Capture the cell that displays the provided text and extract its [x, y] central coordinate. 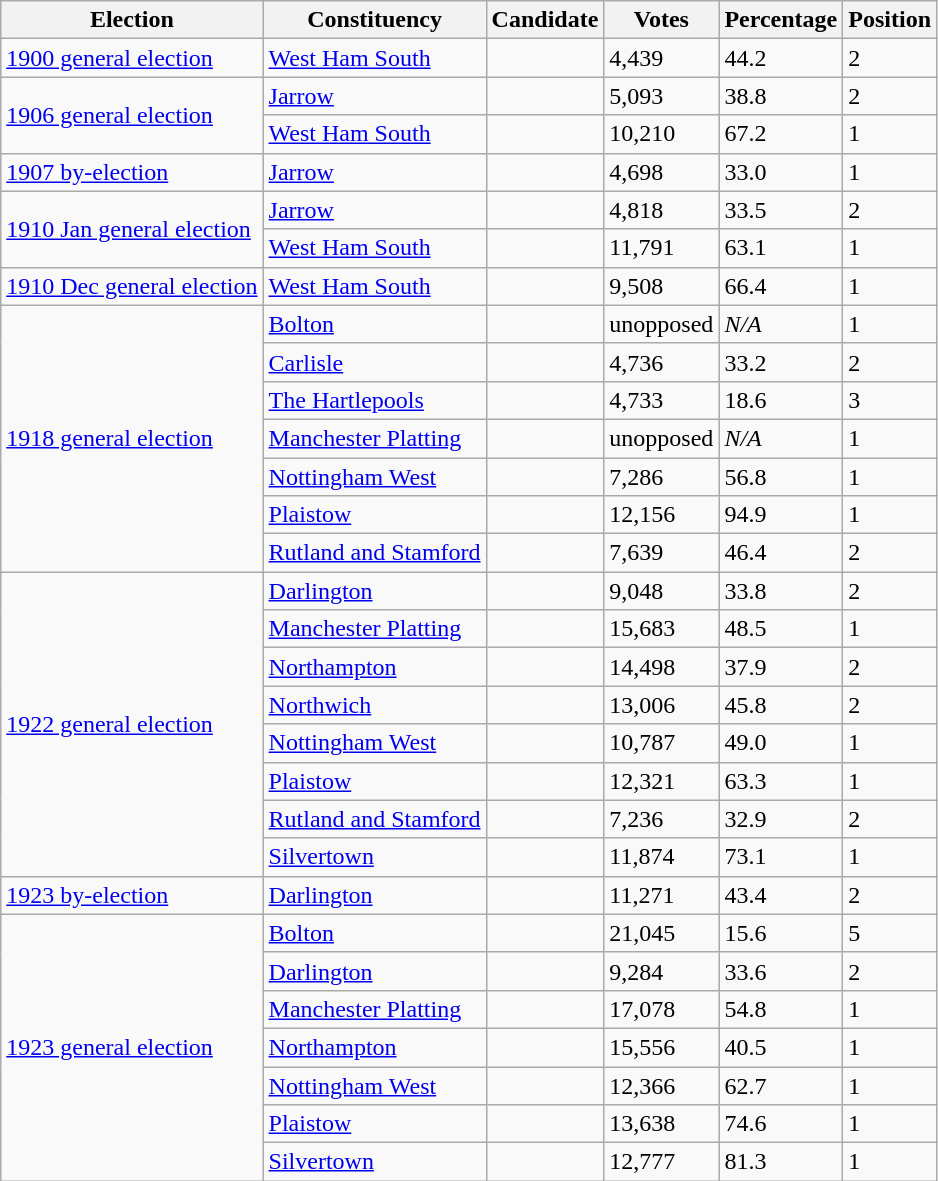
21,045 [662, 933]
1910 Jan general election [132, 229]
94.9 [781, 515]
Candidate [545, 20]
1923 by-election [132, 895]
11,874 [662, 857]
13,638 [662, 1124]
48.5 [781, 629]
1900 general election [132, 58]
15,683 [662, 629]
66.4 [781, 286]
9,508 [662, 286]
5,093 [662, 96]
56.8 [781, 477]
15.6 [781, 933]
4,736 [662, 362]
43.4 [781, 895]
Votes [662, 20]
7,286 [662, 477]
11,791 [662, 248]
12,156 [662, 515]
4,698 [662, 172]
67.2 [781, 134]
Northwich [374, 705]
Election [132, 20]
Position [890, 20]
4,818 [662, 210]
81.3 [781, 1162]
The Hartlepools [374, 400]
10,210 [662, 134]
4,439 [662, 58]
7,236 [662, 819]
4,733 [662, 400]
74.6 [781, 1124]
Constituency [374, 20]
15,556 [662, 1047]
33.5 [781, 210]
1907 by-election [132, 172]
32.9 [781, 819]
12,321 [662, 781]
Carlisle [374, 362]
40.5 [781, 1047]
18.6 [781, 400]
12,366 [662, 1085]
37.9 [781, 667]
44.2 [781, 58]
1906 general election [132, 115]
62.7 [781, 1085]
1918 general election [132, 438]
14,498 [662, 667]
9,048 [662, 591]
54.8 [781, 1009]
10,787 [662, 743]
13,006 [662, 705]
1922 general election [132, 724]
1910 Dec general election [132, 286]
33.8 [781, 591]
33.0 [781, 172]
5 [890, 933]
3 [890, 400]
63.3 [781, 781]
9,284 [662, 971]
38.8 [781, 96]
1923 general election [132, 1047]
46.4 [781, 553]
12,777 [662, 1162]
7,639 [662, 553]
33.2 [781, 362]
33.6 [781, 971]
11,271 [662, 895]
45.8 [781, 705]
73.1 [781, 857]
63.1 [781, 248]
17,078 [662, 1009]
49.0 [781, 743]
Percentage [781, 20]
